From the cell containing the given text, extract its center point as [x, y] coordinate. 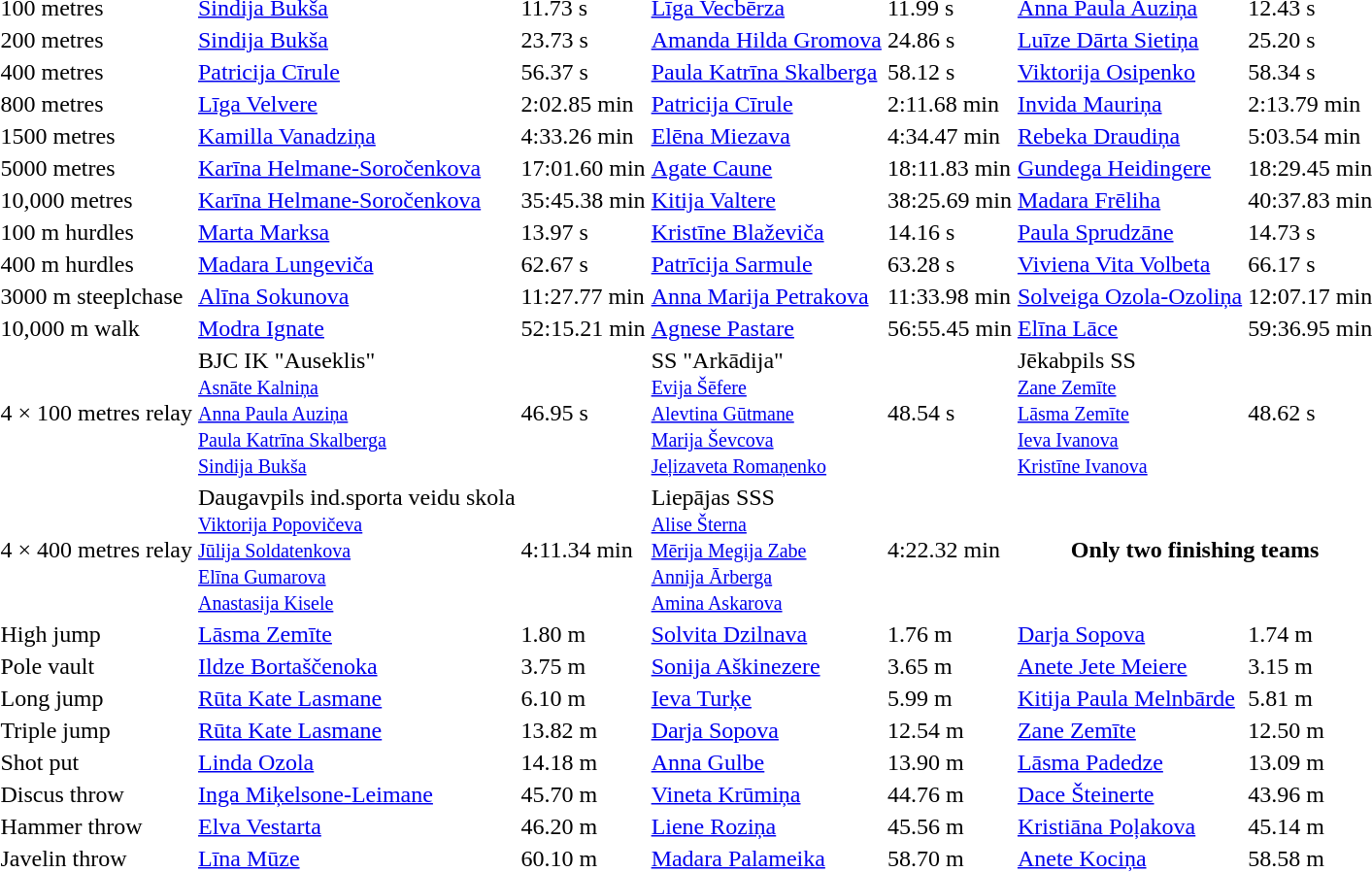
Dace Šteinerte [1129, 794]
11:33.98 min [950, 296]
13.97 s [583, 232]
12.54 m [950, 730]
56.37 s [583, 72]
Madara Frēliha [1129, 200]
Luīze Dārta Sietiņa [1129, 40]
5.99 m [950, 698]
11:27.77 min [583, 296]
SS "Arkādija"Evija ŠēfereAlevtina GūtmaneMarija ŠevcovaJeļizaveta Romaņenko [766, 413]
Anna Gulbe [766, 762]
3.75 m [583, 666]
Paula Katrīna Skalberga [766, 72]
Patrīcija Sarmule [766, 264]
Vineta Krūmiņa [766, 794]
35:45.38 min [583, 200]
4:22.32 min [950, 550]
Kitija Valtere [766, 200]
Liepājas SSSAlise ŠternaMērija Megija ZabeAnnija ĀrbergaAmina Askarova [766, 550]
56:55.45 min [950, 328]
1.76 m [950, 634]
17:01.60 min [583, 168]
Agate Caune [766, 168]
62.67 s [583, 264]
BJC IK "Auseklis"Asnāte KalniņaAnna Paula AuziņaPaula Katrīna SkalbergaSindija Bukša [356, 413]
Elīna Lāce [1129, 328]
14.18 m [583, 762]
2:02.85 min [583, 104]
63.28 s [950, 264]
52:15.21 min [583, 328]
Gundega Heidingere [1129, 168]
24.86 s [950, 40]
Sonija Aškinezere [766, 666]
Viviena Vita Volbeta [1129, 264]
Alīna Sokunova [356, 296]
46.20 m [583, 826]
Liene Roziņa [766, 826]
38:25.69 min [950, 200]
Kristīne Blaževiča [766, 232]
Kristiāna Poļakova [1129, 826]
Madara Lungeviča [356, 264]
45.70 m [583, 794]
Linda Ozola [356, 762]
Jēkabpils SSZane ZemīteLāsma ZemīteIeva IvanovaKristīne Ivanova [1129, 413]
14.16 s [950, 232]
Zane Zemīte [1129, 730]
45.56 m [950, 826]
1.80 m [583, 634]
Marta Marksa [356, 232]
23.73 s [583, 40]
Invida Mauriņa [1129, 104]
Kamilla Vanadziņa [356, 136]
4:33.26 min [583, 136]
Modra Ignate [356, 328]
44.76 m [950, 794]
Paula Sprudzāne [1129, 232]
Solvita Dzilnava [766, 634]
Sindija Bukša [356, 40]
Lāsma Padedze [1129, 762]
Agnese Pastare [766, 328]
48.54 s [950, 413]
18:11.83 min [950, 168]
4:11.34 min [583, 550]
Elva Vestarta [356, 826]
Rebeka Draudiņa [1129, 136]
46.95 s [583, 413]
2:11.68 min [950, 104]
13.82 m [583, 730]
Anete Jete Meiere [1129, 666]
Anna Marija Petrakova [766, 296]
Kitija Paula Melnbārde [1129, 698]
Elēna Miezava [766, 136]
4:34.47 min [950, 136]
58.12 s [950, 72]
3.65 m [950, 666]
Solveiga Ozola-Ozoliņa [1129, 296]
Līga Velvere [356, 104]
Viktorija Osipenko [1129, 72]
Daugavpils ind.sporta veidu skolaViktorija PopovičevaJūlija SoldatenkovaElīna GumarovaAnastasija Kisele [356, 550]
6.10 m [583, 698]
Lāsma Zemīte [356, 634]
Ieva Turķe [766, 698]
13.90 m [950, 762]
Amanda Hilda Gromova [766, 40]
Inga Miķelsone-Leimane [356, 794]
Ildze Bortaščenoka [356, 666]
